Find where the given text appears and provide that cell's center as [x, y] coordinate. 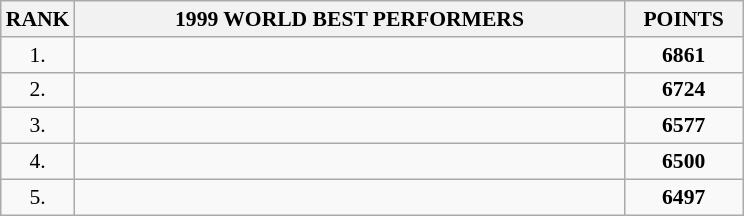
RANK [38, 19]
2. [38, 90]
6861 [684, 55]
1999 WORLD BEST PERFORMERS [349, 19]
3. [38, 126]
6724 [684, 90]
POINTS [684, 19]
6500 [684, 162]
6497 [684, 197]
6577 [684, 126]
1. [38, 55]
4. [38, 162]
5. [38, 197]
